Pinpoint the cell where the given text exists, returning its [X, Y] midpoint coordinate. 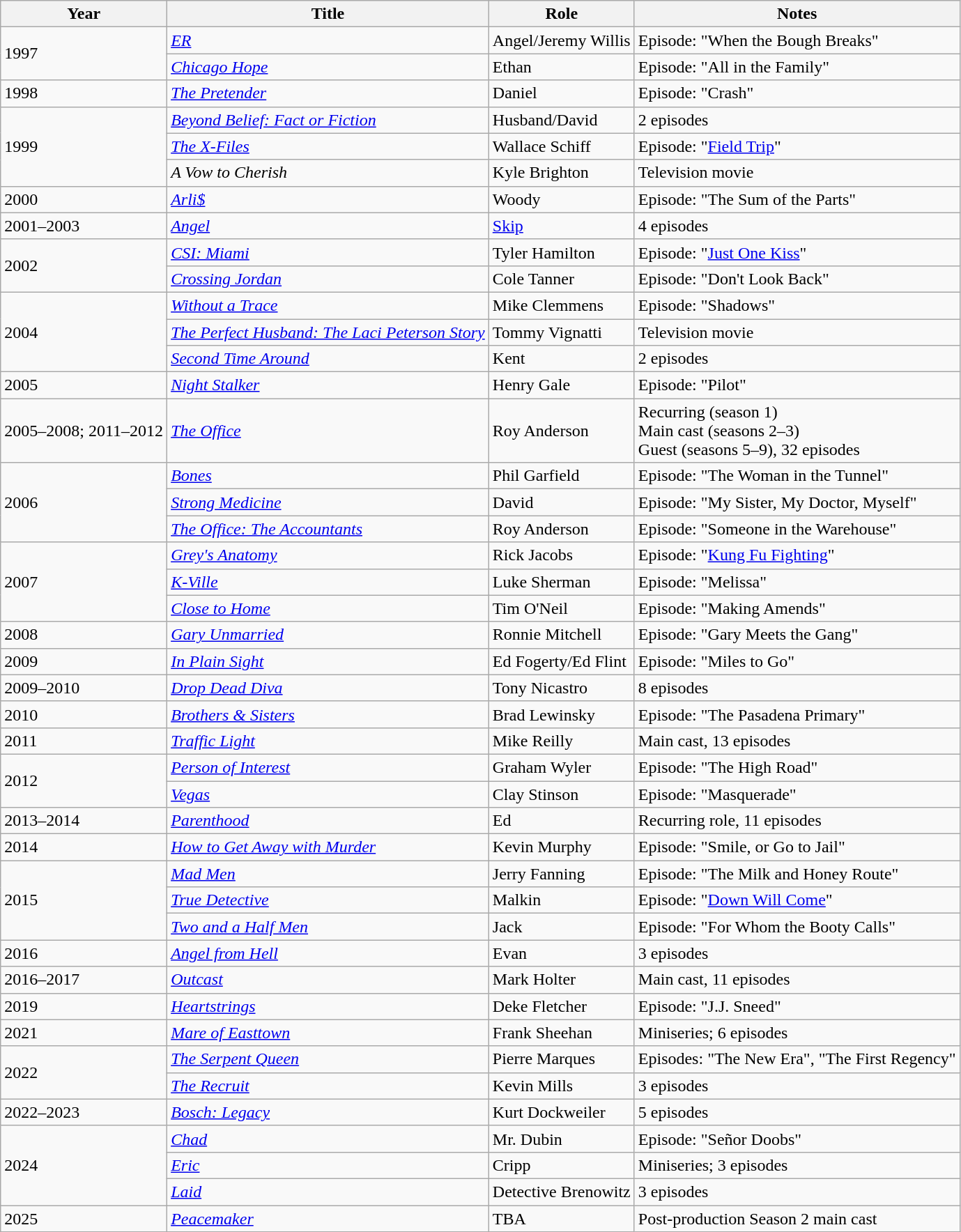
The X-Files [328, 146]
The Serpent Queen [328, 1059]
Crossing Jordan [328, 279]
Notes [797, 14]
2002 [84, 265]
Grey's Anatomy [328, 555]
True Detective [328, 900]
2025 [84, 1219]
Episode: "Gary Meets the Gang" [797, 635]
2013–2014 [84, 821]
A Vow to Cherish [328, 173]
2016–2017 [84, 980]
Miniseries; 6 episodes [797, 1033]
Episode: "Smile, or Go to Jail" [797, 847]
Tyler Hamilton [562, 252]
Drop Dead Diva [328, 688]
Episode: "J.J. Sneed" [797, 1006]
Bones [328, 476]
Mare of Easttown [328, 1033]
2009 [84, 661]
Beyond Belief: Fact or Fiction [328, 120]
In Plain Sight [328, 661]
Brothers & Sisters [328, 714]
2004 [84, 332]
2011 [84, 741]
2008 [84, 635]
Wallace Schiff [562, 146]
Recurring role, 11 episodes [797, 821]
Tommy Vignatti [562, 332]
Skip [562, 226]
Kent [562, 359]
Rick Jacobs [562, 555]
Parenthood [328, 821]
Episode: "Crash" [797, 93]
Cripp [562, 1165]
Episode: "Someone in the Warehouse" [797, 529]
Episode: "My Sister, My Doctor, Myself" [797, 502]
The Perfect Husband: The Laci Peterson Story [328, 332]
2016 [84, 953]
Episode: "All in the Family" [797, 67]
Second Time Around [328, 359]
Angel/Jeremy Willis [562, 40]
Traffic Light [328, 741]
Mad Men [328, 874]
Outcast [328, 980]
Heartstrings [328, 1006]
Frank Sheehan [562, 1033]
Kyle Brighton [562, 173]
Strong Medicine [328, 502]
Episode: "Just One Kiss" [797, 252]
Ronnie Mitchell [562, 635]
Vegas [328, 794]
2022–2023 [84, 1112]
2010 [84, 714]
Post-production Season 2 main cast [797, 1219]
Episode: "Shadows" [797, 305]
Episode: "Kung Fu Fighting" [797, 555]
Gary Unmarried [328, 635]
Episode: "Pilot" [797, 385]
Peacemaker [328, 1219]
Kurt Dockweiler [562, 1112]
Chicago Hope [328, 67]
Episode: "For Whom the Booty Calls" [797, 927]
Henry Gale [562, 385]
Tony Nicastro [562, 688]
Deke Fletcher [562, 1006]
Episode: "The Sum of the Parts" [797, 199]
2019 [84, 1006]
Graham Wyler [562, 767]
2006 [84, 502]
Episode: "Down Will Come" [797, 900]
Ethan [562, 67]
Episode: "Don't Look Back" [797, 279]
2014 [84, 847]
Angel [328, 226]
K-Ville [328, 582]
Ed Fogerty/Ed Flint [562, 661]
Tim O'Neil [562, 608]
Evan [562, 953]
Title [328, 14]
2005–2008; 2011–2012 [84, 431]
Episodes: "The New Era", "The First Regency" [797, 1059]
2021 [84, 1033]
Without a Trace [328, 305]
Jerry Fanning [562, 874]
Episode: "The Milk and Honey Route" [797, 874]
Two and a Half Men [328, 927]
1998 [84, 93]
Clay Stinson [562, 794]
Phil Garfield [562, 476]
Role [562, 14]
Daniel [562, 93]
2009–2010 [84, 688]
2022 [84, 1072]
Episode: "Masquerade" [797, 794]
Year [84, 14]
Episode: "The Pasadena Primary" [797, 714]
Close to Home [328, 608]
Kevin Mills [562, 1086]
2000 [84, 199]
Detective Brenowitz [562, 1192]
Bosch: Legacy [328, 1112]
5 episodes [797, 1112]
Luke Sherman [562, 582]
Husband/David [562, 120]
Mike Clemmens [562, 305]
2005 [84, 385]
Woody [562, 199]
Episode: "Making Amends" [797, 608]
Jack [562, 927]
Person of Interest [328, 767]
Episode: "When the Bough Breaks" [797, 40]
4 episodes [797, 226]
Night Stalker [328, 385]
Episode: "Miles to Go" [797, 661]
The Pretender [328, 93]
How to Get Away with Murder [328, 847]
ER [328, 40]
CSI: Miami [328, 252]
Episode: "The High Road" [797, 767]
1999 [84, 146]
2001–2003 [84, 226]
TBA [562, 1219]
Arli$ [328, 199]
Eric [328, 1165]
Malkin [562, 900]
Episode: "The Woman in the Tunnel" [797, 476]
The Office [328, 431]
8 episodes [797, 688]
Episode: "Señor Doobs" [797, 1139]
Ed [562, 821]
The Recruit [328, 1086]
Mr. Dubin [562, 1139]
Mike Reilly [562, 741]
Miniseries; 3 episodes [797, 1165]
Laid [328, 1192]
Pierre Marques [562, 1059]
1997 [84, 54]
2024 [84, 1165]
2012 [84, 780]
Episode: "Melissa" [797, 582]
Cole Tanner [562, 279]
2015 [84, 900]
Mark Holter [562, 980]
Brad Lewinsky [562, 714]
Main cast, 11 episodes [797, 980]
2007 [84, 582]
Kevin Murphy [562, 847]
Main cast, 13 episodes [797, 741]
Recurring (season 1)Main cast (seasons 2–3)Guest (seasons 5–9), 32 episodes [797, 431]
The Office: The Accountants [328, 529]
David [562, 502]
Episode: "Field Trip" [797, 146]
Chad [328, 1139]
Angel from Hell [328, 953]
